From the cell containing the given text, extract its center point as (x, y) coordinate. 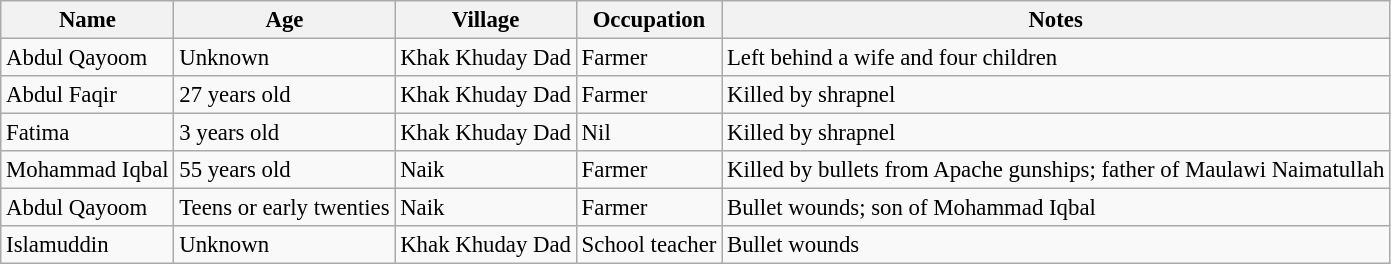
Teens or early twenties (284, 208)
27 years old (284, 95)
Killed by bullets from Apache gunships; father of Maulawi Naimatullah (1056, 170)
Age (284, 20)
Occupation (648, 20)
School teacher (648, 245)
Left behind a wife and four children (1056, 58)
Nil (648, 133)
Notes (1056, 20)
Islamuddin (88, 245)
Village (486, 20)
Bullet wounds; son of Mohammad Iqbal (1056, 208)
Bullet wounds (1056, 245)
3 years old (284, 133)
Abdul Faqir (88, 95)
Fatima (88, 133)
55 years old (284, 170)
Mohammad Iqbal (88, 170)
Name (88, 20)
